Scan for the cell matching the given text and deliver its (x, y) coordinate at center. 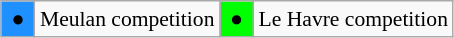
Meulan competition (128, 19)
Le Havre competition (353, 19)
